Locate the cell with the specified text and output its [X, Y] center coordinate. 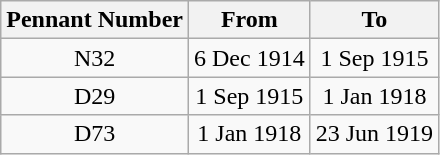
From [249, 20]
Pennant Number [95, 20]
23 Jun 1919 [374, 134]
D29 [95, 96]
N32 [95, 58]
6 Dec 1914 [249, 58]
D73 [95, 134]
To [374, 20]
